For the text-containing cell, return its midpoint in (X, Y) coordinate format. 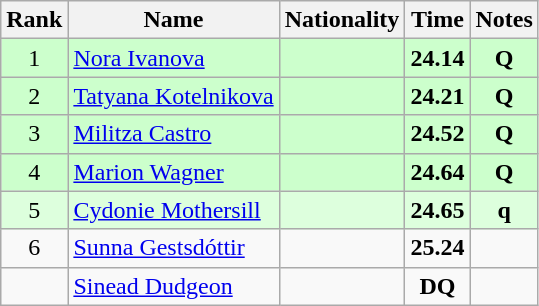
24.21 (438, 96)
5 (34, 210)
4 (34, 172)
3 (34, 134)
24.14 (438, 58)
DQ (438, 286)
Tatyana Kotelnikova (174, 96)
Time (438, 20)
24.52 (438, 134)
1 (34, 58)
Marion Wagner (174, 172)
Name (174, 20)
Sinead Dudgeon (174, 286)
6 (34, 248)
25.24 (438, 248)
q (504, 210)
Sunna Gestsdóttir (174, 248)
Notes (504, 20)
24.65 (438, 210)
Nationality (342, 20)
Nora Ivanova (174, 58)
24.64 (438, 172)
2 (34, 96)
Rank (34, 20)
Cydonie Mothersill (174, 210)
Militza Castro (174, 134)
